Locate the cell with the specified text and output its (x, y) center coordinate. 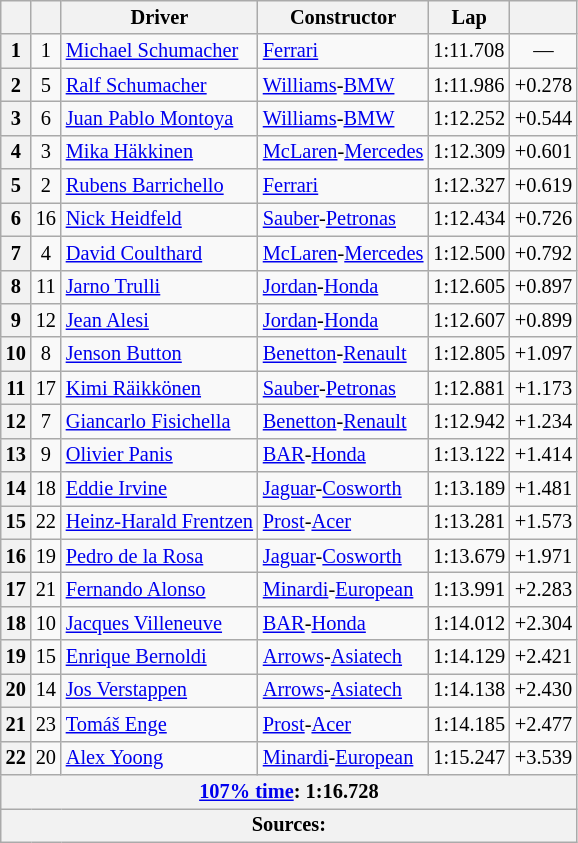
+2.421 (544, 657)
Juan Pablo Montoya (160, 118)
1:12.607 (469, 320)
1:11.986 (469, 85)
Jarno Trulli (160, 287)
1:13.281 (469, 522)
1:13.991 (469, 589)
1:11.708 (469, 51)
1:12.434 (469, 219)
1:12.881 (469, 388)
+1.481 (544, 489)
+1.573 (544, 522)
+3.539 (544, 758)
Ralf Schumacher (160, 85)
Kimi Räikkönen (160, 388)
1:14.012 (469, 623)
+0.278 (544, 85)
Tomáš Enge (160, 724)
Alex Yoong (160, 758)
+1.234 (544, 421)
+0.899 (544, 320)
Jean Alesi (160, 320)
Driver (160, 17)
+0.544 (544, 118)
107% time: 1:16.728 (289, 791)
Jos Verstappen (160, 690)
1:13.679 (469, 556)
+0.619 (544, 186)
+0.792 (544, 253)
Pedro de la Rosa (160, 556)
+0.726 (544, 219)
Nick Heidfeld (160, 219)
1:14.138 (469, 690)
Mika Häkkinen (160, 152)
1:12.942 (469, 421)
Sources: (289, 825)
Heinz-Harald Frentzen (160, 522)
Michael Schumacher (160, 51)
1:12.327 (469, 186)
1:12.605 (469, 287)
1:13.189 (469, 489)
+1.097 (544, 354)
Fernando Alonso (160, 589)
1:15.247 (469, 758)
23 (46, 724)
+1.971 (544, 556)
Lap (469, 17)
+2.430 (544, 690)
Rubens Barrichello (160, 186)
Giancarlo Fisichella (160, 421)
Enrique Bernoldi (160, 657)
1:14.129 (469, 657)
+0.601 (544, 152)
1:14.185 (469, 724)
David Coulthard (160, 253)
1:12.500 (469, 253)
Jacques Villeneuve (160, 623)
Constructor (343, 17)
13 (16, 455)
+2.477 (544, 724)
Jenson Button (160, 354)
1:12.309 (469, 152)
1:12.805 (469, 354)
+1.414 (544, 455)
+0.897 (544, 287)
1:13.122 (469, 455)
+2.304 (544, 623)
+1.173 (544, 388)
+2.283 (544, 589)
Olivier Panis (160, 455)
Eddie Irvine (160, 489)
1:12.252 (469, 118)
— (544, 51)
